Detect which cell encompasses the target text, then output its (X, Y) center coordinate. 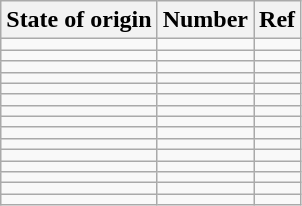
Number (205, 20)
State of origin (79, 20)
Ref (278, 20)
